Detect which cell encompasses the target text, then output its [X, Y] center coordinate. 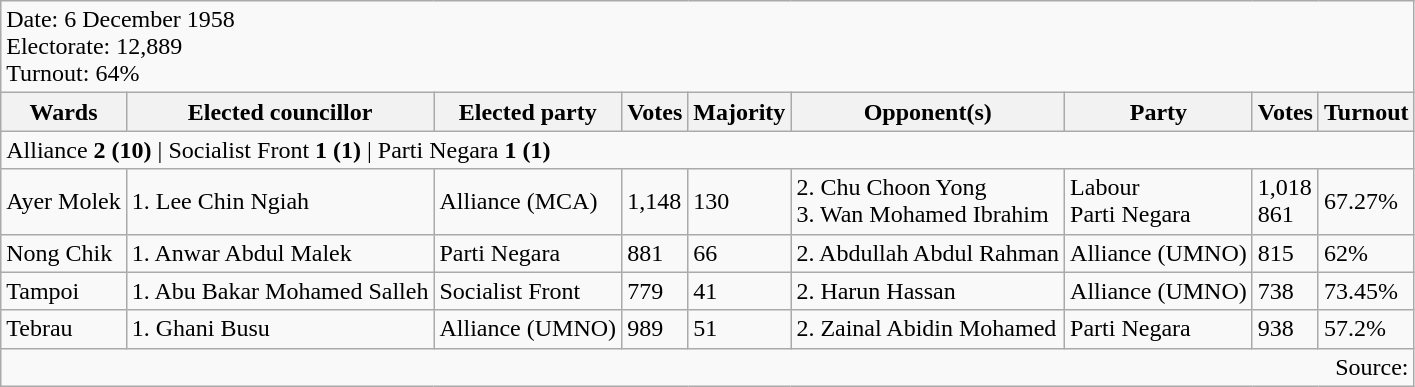
Turnout [1366, 112]
LabourParti Negara [1159, 202]
Elected party [528, 112]
41 [740, 291]
Opponent(s) [928, 112]
2. Abdullah Abdul Rahman [928, 253]
738 [1285, 291]
Alliance (MCA) [528, 202]
Ayer Molek [64, 202]
Majority [740, 112]
1. Ghani Busu [280, 329]
1,148 [655, 202]
73.45% [1366, 291]
130 [740, 202]
57.2% [1366, 329]
Socialist Front [528, 291]
1. Abu Bakar Mohamed Salleh [280, 291]
1,018861 [1285, 202]
989 [655, 329]
938 [1285, 329]
Wards [64, 112]
2. Harun Hassan [928, 291]
815 [1285, 253]
Date: 6 December 1958Electorate: 12,889Turnout: 64% [708, 47]
2. Zainal Abidin Mohamed [928, 329]
Alliance 2 (10) | Socialist Front 1 (1) | Parti Negara 1 (1) [708, 150]
67.27% [1366, 202]
779 [655, 291]
2. Chu Choon Yong3. Wan Mohamed Ibrahim [928, 202]
Party [1159, 112]
1. Lee Chin Ngiah [280, 202]
Tampoi [64, 291]
Tebrau [64, 329]
66 [740, 253]
1. Anwar Abdul Malek [280, 253]
51 [740, 329]
Source: [708, 367]
Elected councillor [280, 112]
881 [655, 253]
Nong Chik [64, 253]
62% [1366, 253]
